Return (X, Y) of the center of cell containing provided text 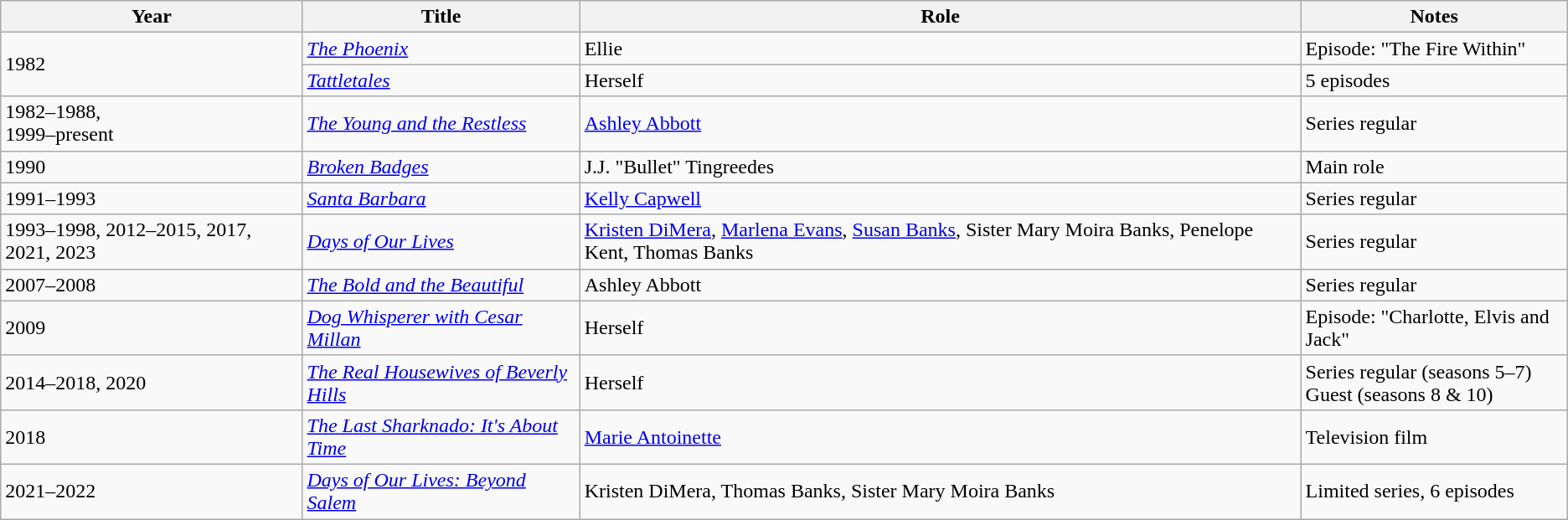
Role (940, 17)
J.J. "Bullet" Tingreedes (940, 167)
Kristen DiMera, Thomas Banks, Sister Mary Moira Banks (940, 491)
Year (152, 17)
Television film (1434, 437)
Episode: "Charlotte, Elvis and Jack" (1434, 328)
Episode: "The Fire Within" (1434, 49)
1993–1998, 2012–2015, 2017, 2021, 2023 (152, 241)
2009 (152, 328)
The Real Housewives of Beverly Hills (441, 382)
2018 (152, 437)
Title (441, 17)
The Bold and the Beautiful (441, 285)
Santa Barbara (441, 198)
1982–1988,1999–present (152, 124)
1982 (152, 64)
Marie Antoinette (940, 437)
The Last Sharknado: It's About Time (441, 437)
Days of Our Lives: Beyond Salem (441, 491)
2014–2018, 2020 (152, 382)
Kristen DiMera, Marlena Evans, Susan Banks, Sister Mary Moira Banks, Penelope Kent, Thomas Banks (940, 241)
Ellie (940, 49)
5 episodes (1434, 80)
Series regular (seasons 5–7)Guest (seasons 8 & 10) (1434, 382)
Dog Whisperer with Cesar Millan (441, 328)
1991–1993 (152, 198)
Limited series, 6 episodes (1434, 491)
Broken Badges (441, 167)
1990 (152, 167)
Kelly Capwell (940, 198)
Days of Our Lives (441, 241)
Tattletales (441, 80)
Notes (1434, 17)
2007–2008 (152, 285)
Main role (1434, 167)
2021–2022 (152, 491)
The Young and the Restless (441, 124)
The Phoenix (441, 49)
